Find where the given text appears and provide that cell's center as [X, Y] coordinate. 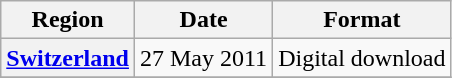
Date [203, 20]
Digital download [362, 58]
Switzerland [68, 58]
Region [68, 20]
Format [362, 20]
27 May 2011 [203, 58]
